Identify which cell holds the provided text, then report its [X, Y] central coordinate. 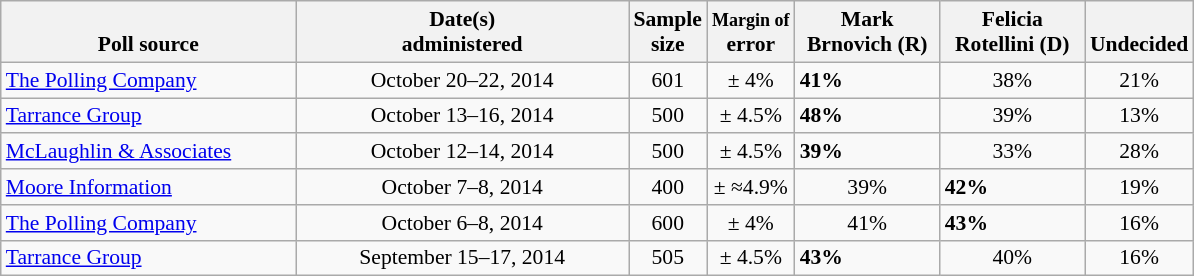
33% [1012, 152]
October 7–8, 2014 [462, 187]
601 [667, 80]
Poll source [148, 32]
Moore Information [148, 187]
Undecided [1139, 32]
FeliciaRotellini (D) [1012, 32]
October 20–22, 2014 [462, 80]
40% [1012, 258]
13% [1139, 116]
McLaughlin & Associates [148, 152]
Margin oferror [751, 32]
400 [667, 187]
± ≈4.9% [751, 187]
21% [1139, 80]
19% [1139, 187]
48% [868, 116]
42% [1012, 187]
600 [667, 223]
September 15–17, 2014 [462, 258]
MarkBrnovich (R) [868, 32]
Samplesize [667, 32]
October 13–16, 2014 [462, 116]
28% [1139, 152]
38% [1012, 80]
Date(s)administered [462, 32]
October 6–8, 2014 [462, 223]
October 12–14, 2014 [462, 152]
505 [667, 258]
